Return (x, y) of the center of cell containing provided text 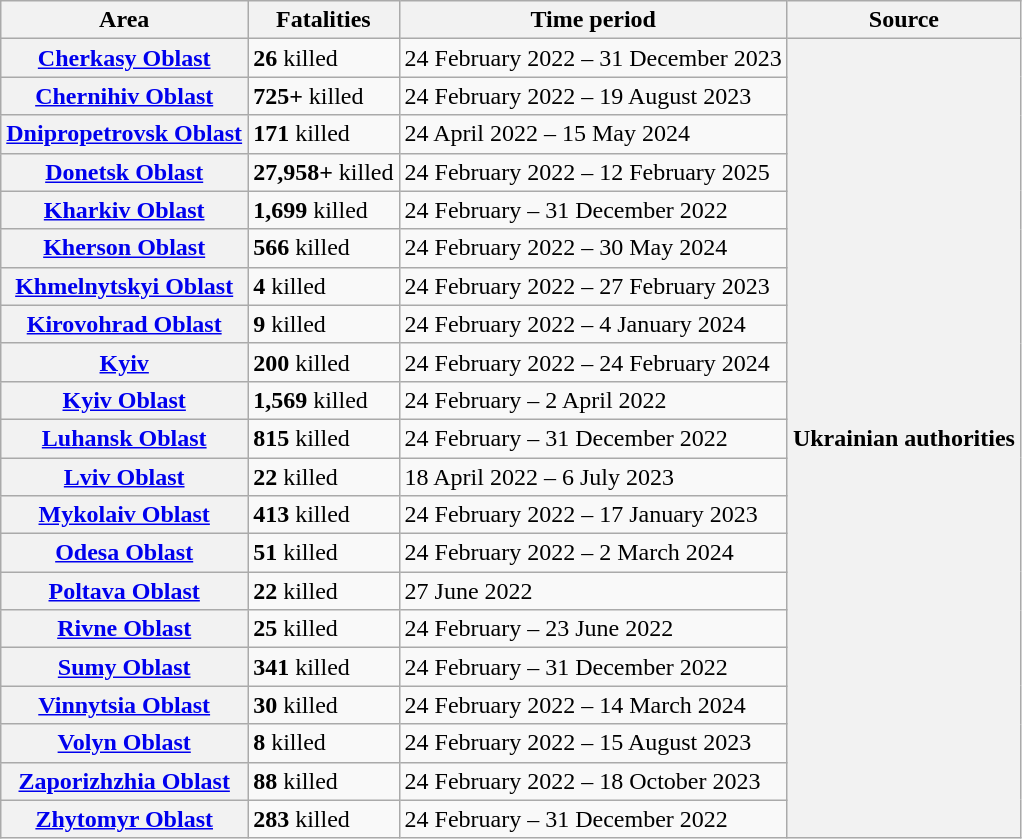
24 February 2022 – 31 December 2023 (593, 58)
Donetsk Oblast (124, 172)
24 February 2022 – 15 August 2023 (593, 743)
24 February 2022 – 24 February 2024 (593, 362)
Poltava Oblast (124, 591)
24 February 2022 – 17 January 2023 (593, 515)
Kharkiv Oblast (124, 210)
413 killed (324, 515)
Time period (593, 20)
Kherson Oblast (124, 248)
24 February – 2 April 2022 (593, 400)
Luhansk Oblast (124, 438)
341 killed (324, 667)
Khmelnytskyi Oblast (124, 286)
24 February 2022 – 27 February 2023 (593, 286)
24 February 2022 – 12 February 2025 (593, 172)
24 February 2022 – 19 August 2023 (593, 96)
27 June 2022 (593, 591)
Zaporizhzhia Oblast (124, 781)
Odesa Oblast (124, 553)
1,569 killed (324, 400)
24 February 2022 – 14 March 2024 (593, 705)
Rivne Oblast (124, 629)
Dnipropetrovsk Oblast (124, 134)
24 February – 23 June 2022 (593, 629)
24 February 2022 – 18 October 2023 (593, 781)
18 April 2022 – 6 July 2023 (593, 477)
24 February 2022 – 2 March 2024 (593, 553)
Source (904, 20)
Fatalities (324, 20)
25 killed (324, 629)
27,958+ killed (324, 172)
1,699 killed (324, 210)
Mykolaiv Oblast (124, 515)
Volyn Oblast (124, 743)
26 killed (324, 58)
171 killed (324, 134)
Kyiv (124, 362)
Kirovohrad Oblast (124, 324)
200 killed (324, 362)
9 killed (324, 324)
24 February 2022 – 30 May 2024 (593, 248)
Area (124, 20)
Zhytomyr Oblast (124, 819)
Vinnytsia Oblast (124, 705)
Kyiv Oblast (124, 400)
Cherkasy Oblast (124, 58)
Ukrainian authorities (904, 438)
24 April 2022 – 15 May 2024 (593, 134)
Lviv Oblast (124, 477)
725+ killed (324, 96)
Sumy Oblast (124, 667)
30 killed (324, 705)
283 killed (324, 819)
8 killed (324, 743)
815 killed (324, 438)
24 February 2022 – 4 January 2024 (593, 324)
4 killed (324, 286)
88 killed (324, 781)
566 killed (324, 248)
51 killed (324, 553)
Chernihiv Oblast (124, 96)
